For the text-containing cell, return its midpoint in [X, Y] coordinate format. 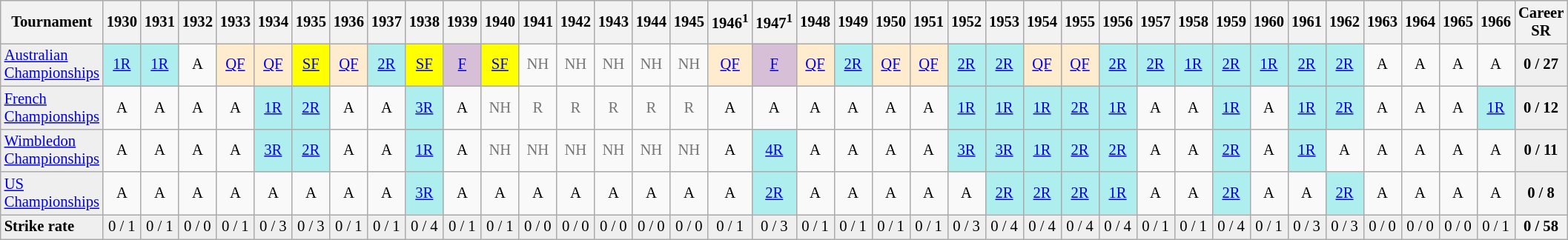
1943 [614, 21]
1962 [1345, 21]
Tournament [52, 21]
1941 [538, 21]
US Championships [52, 193]
1964 [1420, 21]
Strike rate [52, 227]
1940 [500, 21]
1950 [891, 21]
1955 [1079, 21]
1952 [967, 21]
0 / 8 [1541, 193]
1954 [1042, 21]
1963 [1382, 21]
1937 [387, 21]
Career SR [1541, 21]
1949 [853, 21]
0 / 58 [1541, 227]
Wimbledon Championships [52, 150]
0 / 11 [1541, 150]
1959 [1231, 21]
1939 [463, 21]
Australian Championships [52, 64]
4R [774, 150]
0 / 27 [1541, 64]
French Championships [52, 107]
1948 [816, 21]
1942 [575, 21]
1933 [236, 21]
1953 [1004, 21]
19461 [730, 21]
1958 [1194, 21]
1944 [651, 21]
1960 [1269, 21]
1936 [348, 21]
1931 [160, 21]
1938 [424, 21]
1966 [1496, 21]
1935 [311, 21]
1961 [1306, 21]
1930 [122, 21]
1932 [197, 21]
19471 [774, 21]
1965 [1458, 21]
1945 [689, 21]
1957 [1155, 21]
0 / 12 [1541, 107]
1934 [273, 21]
1956 [1118, 21]
1951 [928, 21]
